Return [X, Y] of the center of cell containing provided text 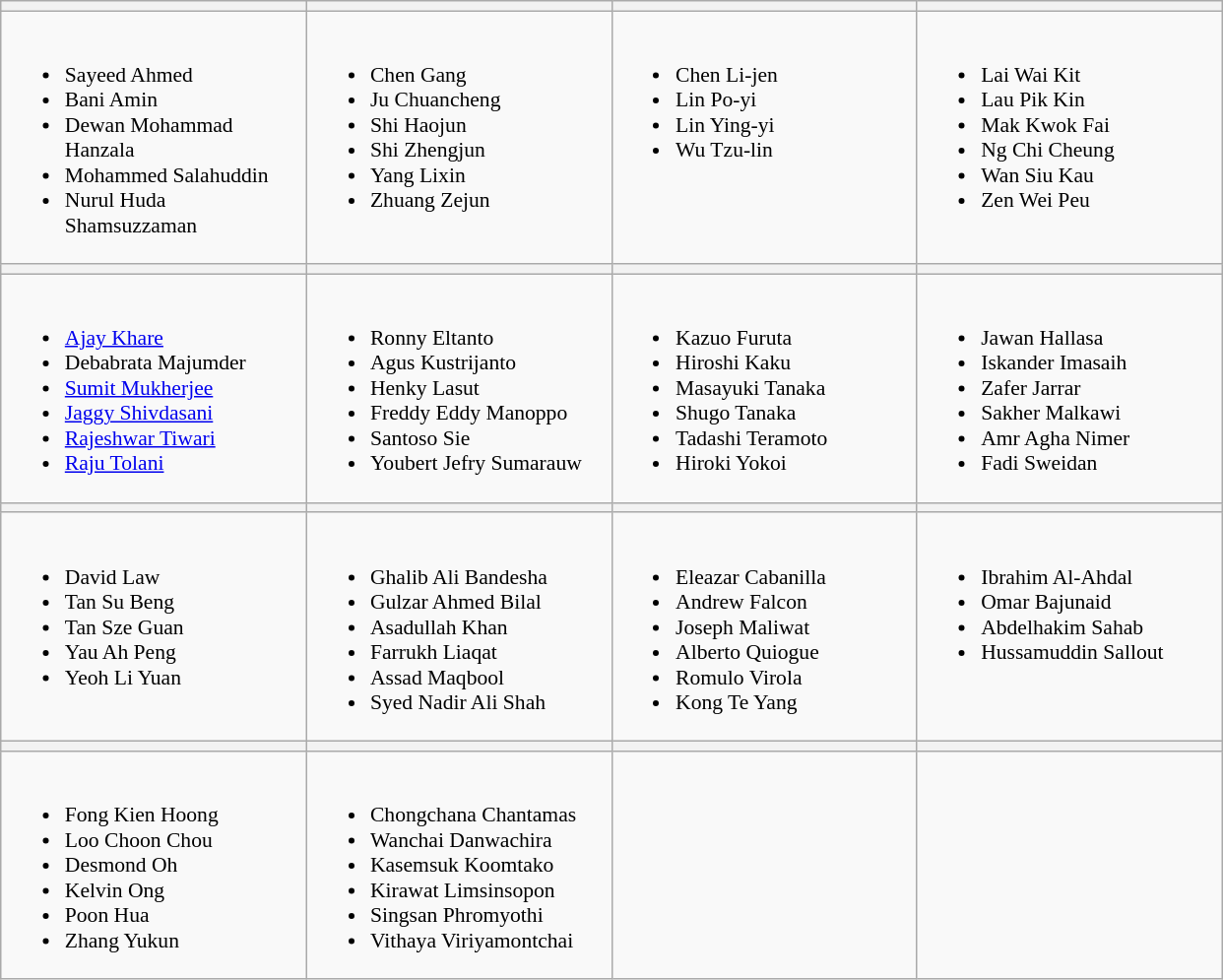
Ronny EltantoAgus KustrijantoHenky LasutFreddy Eddy ManoppoSantoso SieYoubert Jefry Sumarauw [459, 389]
Ghalib Ali BandeshaGulzar Ahmed BilalAsadullah KhanFarrukh LiaqatAssad MaqboolSyed Nadir Ali Shah [459, 627]
Chongchana ChantamasWanchai DanwachiraKasemsuk KoomtakoKirawat LimsinsoponSingsan PhromyothiVithaya Viriyamontchai [459, 866]
Ibrahim Al-AhdalOmar BajunaidAbdelhakim SahabHussamuddin Sallout [1069, 627]
Chen GangJu ChuanchengShi HaojunShi ZhengjunYang LixinZhuang Zejun [459, 138]
Ajay KhareDebabrata MajumderSumit MukherjeeJaggy ShivdasaniRajeshwar TiwariRaju Tolani [154, 389]
Lai Wai KitLau Pik KinMak Kwok FaiNg Chi CheungWan Siu KauZen Wei Peu [1069, 138]
Fong Kien HoongLoo Choon ChouDesmond OhKelvin OngPoon HuaZhang Yukun [154, 866]
Eleazar CabanillaAndrew FalconJoseph MaliwatAlberto QuiogueRomulo VirolaKong Te Yang [764, 627]
Jawan HallasaIskander ImasaihZafer JarrarSakher MalkawiAmr Agha NimerFadi Sweidan [1069, 389]
Sayeed AhmedBani AminDewan Mohammad HanzalaMohammed SalahuddinNurul Huda Shamsuzzaman [154, 138]
Kazuo FurutaHiroshi KakuMasayuki TanakaShugo TanakaTadashi TeramotoHiroki Yokoi [764, 389]
David LawTan Su BengTan Sze GuanYau Ah PengYeoh Li Yuan [154, 627]
Chen Li-jenLin Po-yiLin Ying-yiWu Tzu-lin [764, 138]
